Return the [X, Y] coordinate for the center point of the cell that contains the specified text.  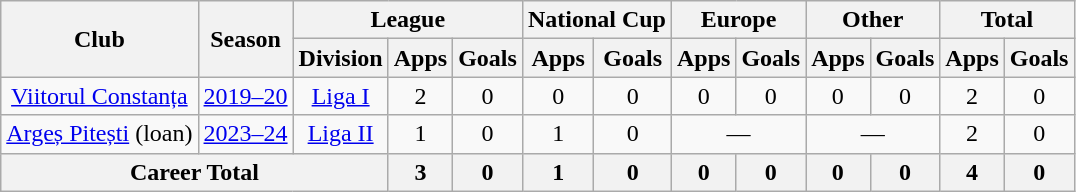
League [408, 20]
Liga II [340, 134]
Europe [738, 20]
Liga I [340, 96]
Argeș Pitești (loan) [100, 134]
Season [246, 39]
Other [873, 20]
Total [1007, 20]
Division [340, 58]
Career Total [194, 172]
3 [420, 172]
4 [972, 172]
Club [100, 39]
National Cup [596, 20]
2023–24 [246, 134]
Viitorul Constanța [100, 96]
2019–20 [246, 96]
